Identify which cell holds the provided text, then report its [x, y] central coordinate. 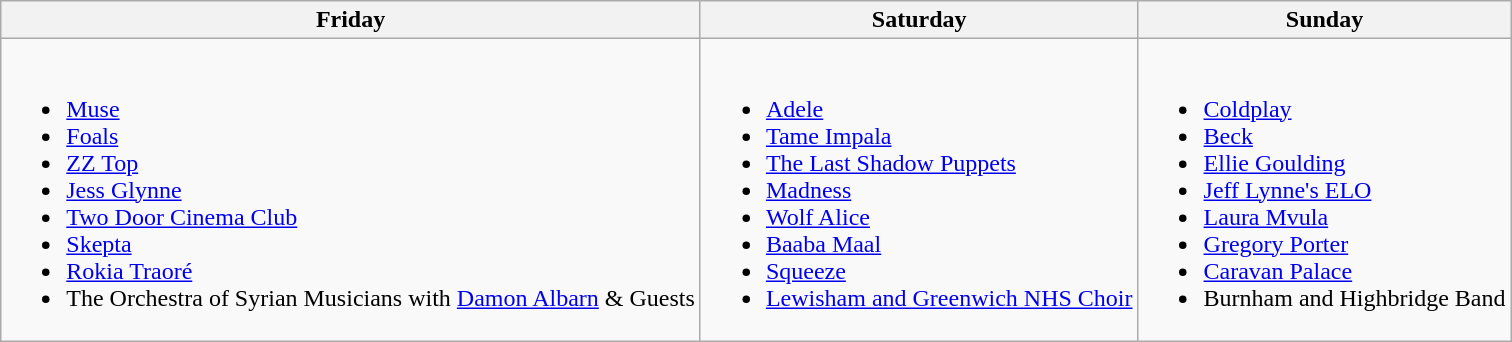
AdeleTame ImpalaThe Last Shadow PuppetsMadnessWolf AliceBaaba MaalSqueezeLewisham and Greenwich NHS Choir [919, 190]
Sunday [1324, 20]
ColdplayBeckEllie GouldingJeff Lynne's ELOLaura MvulaGregory PorterCaravan PalaceBurnham and Highbridge Band [1324, 190]
MuseFoalsZZ TopJess GlynneTwo Door Cinema ClubSkeptaRokia TraoréThe Orchestra of Syrian Musicians with Damon Albarn & Guests [351, 190]
Saturday [919, 20]
Friday [351, 20]
